Search for the cell housing the specified text and yield its (X, Y) center coordinate. 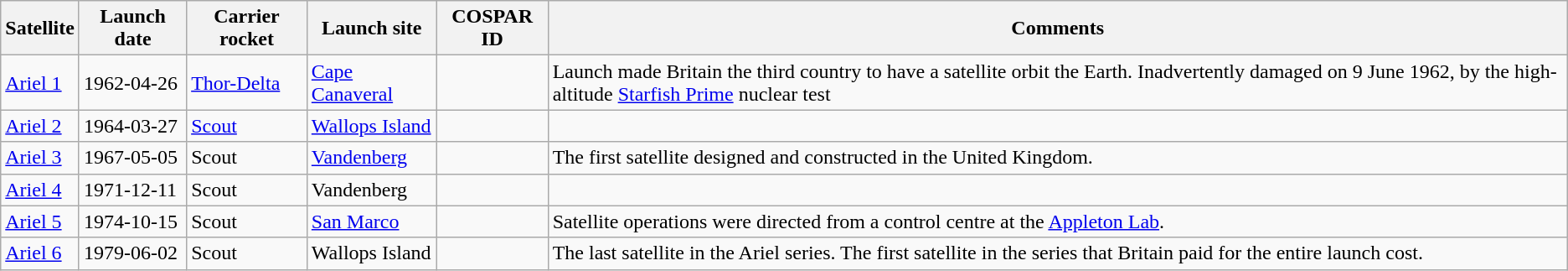
Launch date (132, 29)
Comments (1057, 29)
1964-03-27 (132, 126)
Ariel 5 (40, 221)
Launch site (372, 29)
1962-04-26 (132, 82)
Ariel 3 (40, 158)
Ariel 2 (40, 126)
The last satellite in the Ariel series. The first satellite in the series that Britain paid for the entire launch cost. (1057, 253)
Ariel 4 (40, 190)
San Marco (372, 221)
1974-10-15 (132, 221)
1979-06-02 (132, 253)
Thor-Delta (247, 82)
The first satellite designed and constructed in the United Kingdom. (1057, 158)
Ariel 6 (40, 253)
Carrier rocket (247, 29)
1971-12-11 (132, 190)
Ariel 1 (40, 82)
COSPAR ID (493, 29)
Satellite (40, 29)
1967-05-05 (132, 158)
Satellite operations were directed from a control centre at the Appleton Lab. (1057, 221)
Cape Canaveral (372, 82)
